Return (x, y) of the center of cell containing provided text 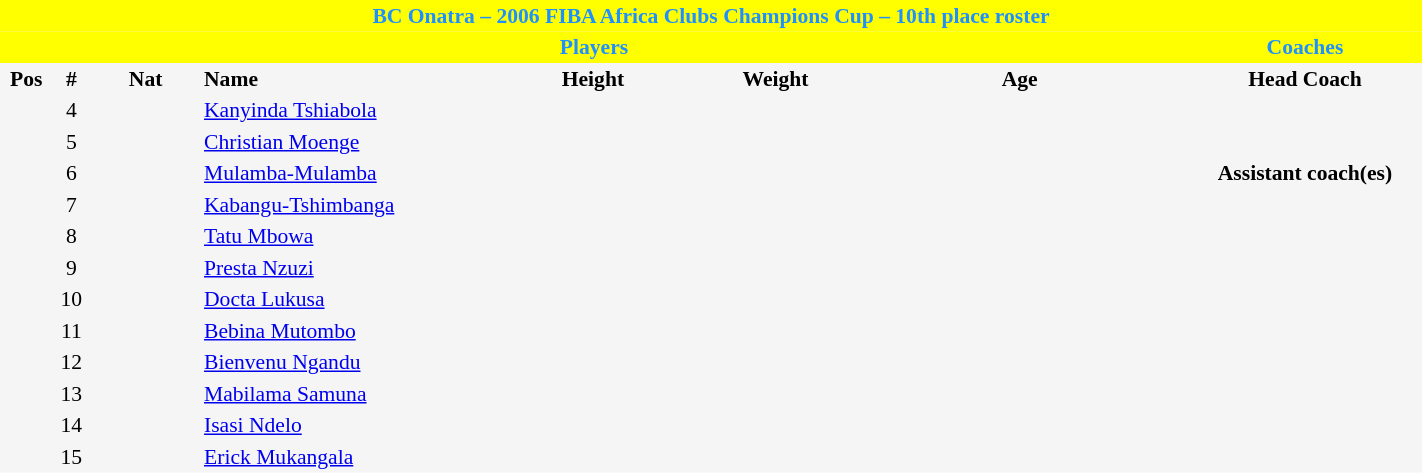
Mulamba-Mulamba (344, 174)
Docta Lukusa (344, 300)
Age (1020, 79)
Mabilama Samuna (344, 394)
Pos (26, 79)
10 (71, 300)
Erick Mukangala (344, 457)
15 (71, 457)
4 (71, 110)
Assistant coach(es) (1305, 174)
7 (71, 205)
Head Coach (1305, 79)
Christian Moenge (344, 142)
Height (592, 79)
Bienvenu Ngandu (344, 362)
Presta Nzuzi (344, 268)
13 (71, 394)
11 (71, 331)
Coaches (1305, 48)
14 (71, 426)
Bebina Mutombo (344, 331)
# (71, 79)
Weight (776, 79)
6 (71, 174)
Name (344, 79)
Kanyinda Tshiabola (344, 110)
8 (71, 236)
Nat (146, 79)
BC Onatra – 2006 FIBA Africa Clubs Champions Cup – 10th place roster (711, 16)
12 (71, 362)
Isasi Ndelo (344, 426)
Tatu Mbowa (344, 236)
9 (71, 268)
5 (71, 142)
Players (594, 48)
Kabangu-Tshimbanga (344, 205)
